Search for the cell housing the specified text and yield its [X, Y] center coordinate. 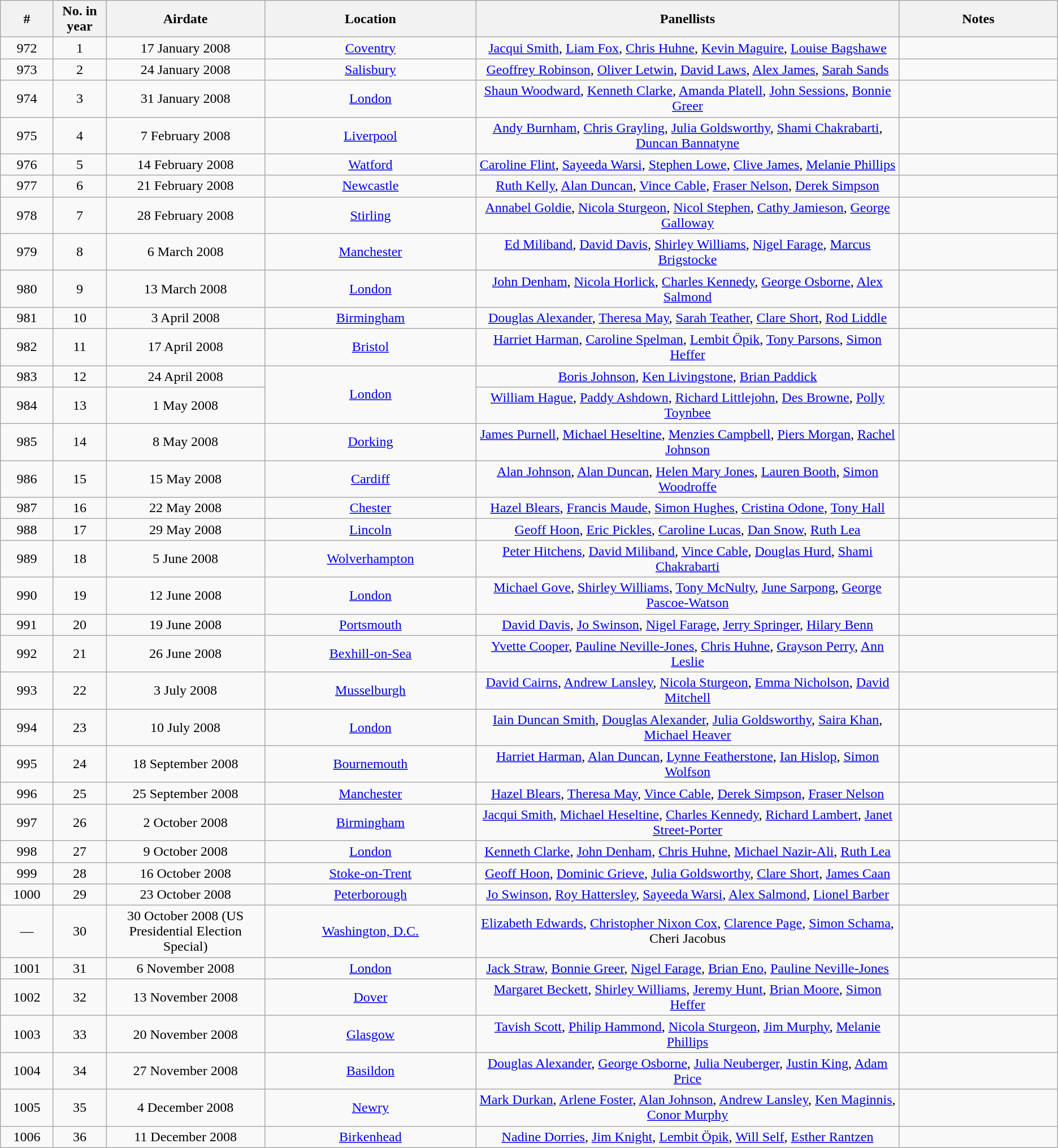
34 [80, 1071]
1002 [27, 997]
976 [27, 164]
Coventry [370, 48]
Geoff Hoon, Eric Pickles, Caroline Lucas, Dan Snow, Ruth Lea [687, 530]
Stirling [370, 215]
24 [80, 764]
David Cairns, Andrew Lansley, Nicola Sturgeon, Emma Nicholson, David Mitchell [687, 691]
13 November 2008 [185, 997]
987 [27, 508]
Wolverhampton [370, 558]
27 [80, 851]
9 October 2008 [185, 851]
20 November 2008 [185, 1034]
984 [27, 406]
7 [80, 215]
31 [80, 968]
Elizabeth Edwards, Christopher Nixon Cox, Clarence Page, Simon Schama, Cheri Jacobus [687, 932]
9 [80, 288]
17 [80, 530]
989 [27, 558]
28 [80, 873]
23 [80, 727]
25 [80, 793]
8 [80, 252]
19 [80, 596]
Jo Swinson, Roy Hattersley, Sayeeda Warsi, Alex Salmond, Lionel Barber [687, 895]
Bournemouth [370, 764]
6 March 2008 [185, 252]
Glasgow [370, 1034]
Douglas Alexander, George Osborne, Julia Neuberger, Justin King, Adam Price [687, 1071]
992 [27, 653]
Portsmouth [370, 625]
Tavish Scott, Philip Hammond, Nicola Sturgeon, Jim Murphy, Melanie Phillips [687, 1034]
12 [80, 376]
974 [27, 98]
# [27, 19]
977 [27, 186]
11 December 2008 [185, 1137]
26 [80, 822]
12 June 2008 [185, 596]
Hazel Blears, Francis Maude, Simon Hughes, Cristina Odone, Tony Hall [687, 508]
Dover [370, 997]
27 November 2008 [185, 1071]
No. in year [80, 19]
997 [27, 822]
Newcastle [370, 186]
13 March 2008 [185, 288]
1001 [27, 968]
973 [27, 70]
Watford [370, 164]
35 [80, 1108]
1 May 2008 [185, 406]
11 [80, 347]
28 February 2008 [185, 215]
Peter Hitchens, David Miliband, Vince Cable, Douglas Hurd, Shami Chakrabarti [687, 558]
994 [27, 727]
Salisbury [370, 70]
Basildon [370, 1071]
1004 [27, 1071]
Nadine Dorries, Jim Knight, Lembit Öpik, Will Self, Esther Rantzen [687, 1137]
19 June 2008 [185, 625]
Chester [370, 508]
993 [27, 691]
17 April 2008 [185, 347]
14 [80, 442]
Geoff Hoon, Dominic Grieve, Julia Goldsworthy, Clare Short, James Caan [687, 873]
33 [80, 1034]
8 May 2008 [185, 442]
29 May 2008 [185, 530]
981 [27, 318]
998 [27, 851]
4 [80, 136]
999 [27, 873]
1000 [27, 895]
26 June 2008 [185, 653]
Ed Miliband, David Davis, Shirley Williams, Nigel Farage, Marcus Brigstocke [687, 252]
982 [27, 347]
Liverpool [370, 136]
14 February 2008 [185, 164]
6 [80, 186]
Notes [979, 19]
1005 [27, 1108]
Mark Durkan, Arlene Foster, Alan Johnson, Andrew Lansley, Ken Maginnis, Conor Murphy [687, 1108]
21 [80, 653]
22 [80, 691]
6 November 2008 [185, 968]
Bexhill-on-Sea [370, 653]
32 [80, 997]
Hazel Blears, Theresa May, Vince Cable, Derek Simpson, Fraser Nelson [687, 793]
Alan Johnson, Alan Duncan, Helen Mary Jones, Lauren Booth, Simon Woodroffe [687, 479]
2 [80, 70]
Birkenhead [370, 1137]
John Denham, Nicola Horlick, Charles Kennedy, George Osborne, Alex Salmond [687, 288]
24 January 2008 [185, 70]
10 July 2008 [185, 727]
995 [27, 764]
Harriet Harman, Caroline Spelman, Lembit Öpik, Tony Parsons, Simon Heffer [687, 347]
Ruth Kelly, Alan Duncan, Vince Cable, Fraser Nelson, Derek Simpson [687, 186]
Kenneth Clarke, John Denham, Chris Huhne, Michael Nazir-Ali, Ruth Lea [687, 851]
Michael Gove, Shirley Williams, Tony McNulty, June Sarpong, George Pascoe-Watson [687, 596]
David Davis, Jo Swinson, Nigel Farage, Jerry Springer, Hilary Benn [687, 625]
3 April 2008 [185, 318]
Jack Straw, Bonnie Greer, Nigel Farage, Brian Eno, Pauline Neville-Jones [687, 968]
Bristol [370, 347]
990 [27, 596]
20 [80, 625]
23 October 2008 [185, 895]
13 [80, 406]
36 [80, 1137]
980 [27, 288]
5 June 2008 [185, 558]
James Purnell, Michael Heseltine, Menzies Campbell, Piers Morgan, Rachel Johnson [687, 442]
Location [370, 19]
29 [80, 895]
Annabel Goldie, Nicola Sturgeon, Nicol Stephen, Cathy Jamieson, George Galloway [687, 215]
18 [80, 558]
1006 [27, 1137]
988 [27, 530]
Andy Burnham, Chris Grayling, Julia Goldsworthy, Shami Chakrabarti, Duncan Bannatyne [687, 136]
2 October 2008 [185, 822]
Boris Johnson, Ken Livingstone, Brian Paddick [687, 376]
5 [80, 164]
Caroline Flint, Sayeeda Warsi, Stephen Lowe, Clive James, Melanie Phillips [687, 164]
18 September 2008 [185, 764]
3 July 2008 [185, 691]
25 September 2008 [185, 793]
22 May 2008 [185, 508]
15 May 2008 [185, 479]
1003 [27, 1034]
10 [80, 318]
15 [80, 479]
Dorking [370, 442]
Lincoln [370, 530]
Stoke-on-Trent [370, 873]
Jacqui Smith, Liam Fox, Chris Huhne, Kevin Maguire, Louise Bagshawe [687, 48]
983 [27, 376]
21 February 2008 [185, 186]
4 December 2008 [185, 1108]
Airdate [185, 19]
7 February 2008 [185, 136]
996 [27, 793]
Harriet Harman, Alan Duncan, Lynne Featherstone, Ian Hislop, Simon Wolfson [687, 764]
16 [80, 508]
Newry [370, 1108]
978 [27, 215]
William Hague, Paddy Ashdown, Richard Littlejohn, Des Browne, Polly Toynbee [687, 406]
Panellists [687, 19]
Cardiff [370, 479]
Iain Duncan Smith, Douglas Alexander, Julia Goldsworthy, Saira Khan, Michael Heaver [687, 727]
— [27, 932]
Geoffrey Robinson, Oliver Letwin, David Laws, Alex James, Sarah Sands [687, 70]
Musselburgh [370, 691]
Douglas Alexander, Theresa May, Sarah Teather, Clare Short, Rod Liddle [687, 318]
30 [80, 932]
Shaun Woodward, Kenneth Clarke, Amanda Platell, John Sessions, Bonnie Greer [687, 98]
Yvette Cooper, Pauline Neville-Jones, Chris Huhne, Grayson Perry, Ann Leslie [687, 653]
Jacqui Smith, Michael Heseltine, Charles Kennedy, Richard Lambert, Janet Street-Porter [687, 822]
Washington, D.C. [370, 932]
975 [27, 136]
979 [27, 252]
Margaret Beckett, Shirley Williams, Jeremy Hunt, Brian Moore, Simon Heffer [687, 997]
986 [27, 479]
985 [27, 442]
1 [80, 48]
3 [80, 98]
30 October 2008 (US Presidential Election Special) [185, 932]
Peterborough [370, 895]
17 January 2008 [185, 48]
31 January 2008 [185, 98]
24 April 2008 [185, 376]
16 October 2008 [185, 873]
991 [27, 625]
972 [27, 48]
